Capture the cell that displays the provided text and extract its [x, y] central coordinate. 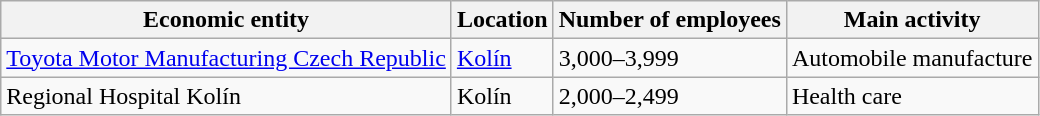
Number of employees [670, 20]
Health care [912, 96]
Automobile manufacture [912, 58]
Toyota Motor Manufacturing Czech Republic [226, 58]
3,000–3,999 [670, 58]
Main activity [912, 20]
Regional Hospital Kolín [226, 96]
Economic entity [226, 20]
Location [502, 20]
2,000–2,499 [670, 96]
